Return (X, Y) of the center of cell containing provided text 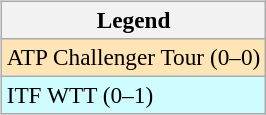
ATP Challenger Tour (0–0) (133, 57)
ITF WTT (0–1) (133, 95)
Legend (133, 20)
